Identify which cell holds the provided text, then report its [X, Y] central coordinate. 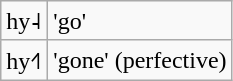
hy˧˥ [24, 60]
hy˨ [24, 21]
'gone' (perfective) [140, 60]
'go' [140, 21]
